Output the [x, y] coordinate of the center of the cell containing the given text.  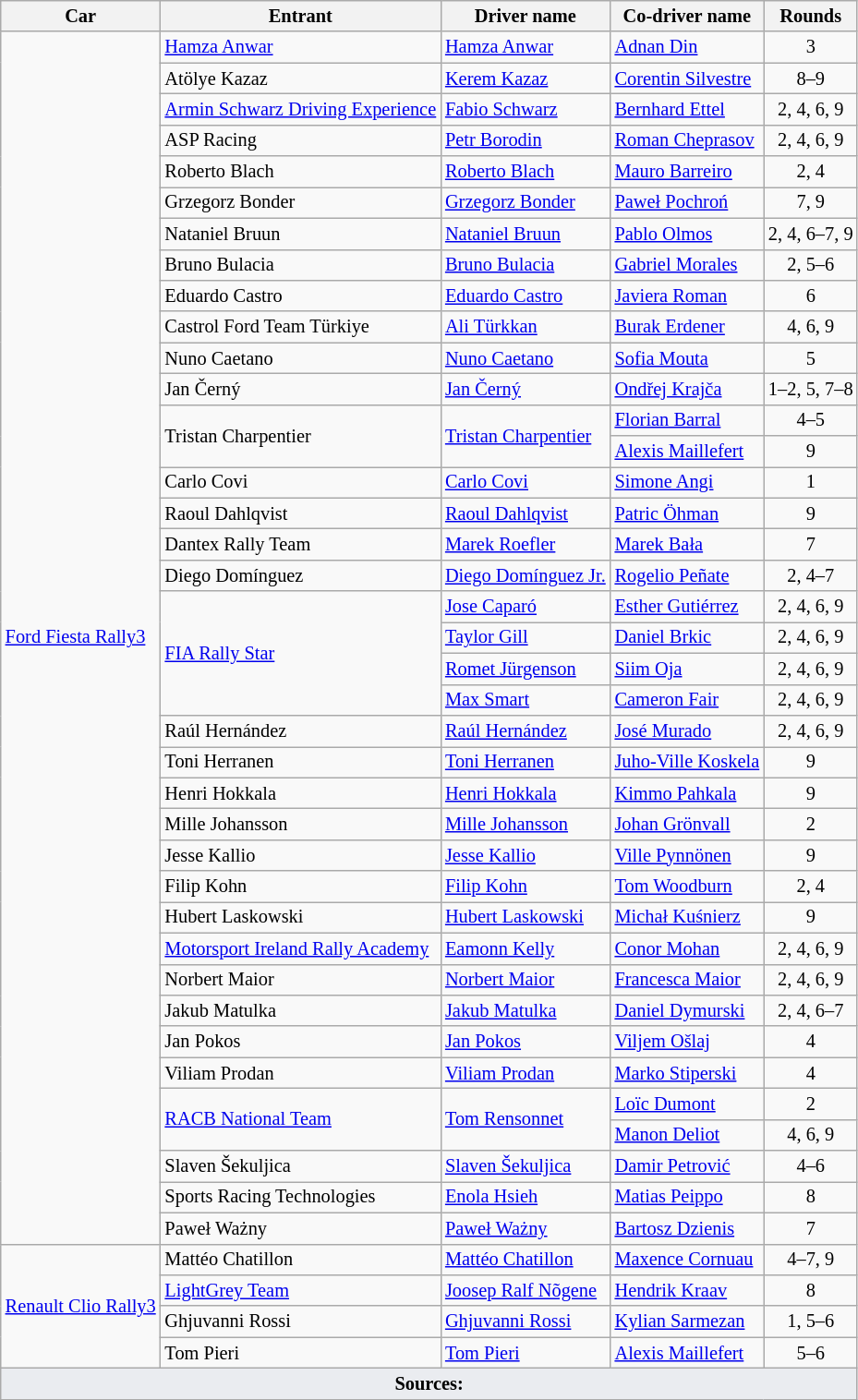
Joosep Ralf Nõgene [526, 1290]
1 [811, 482]
2, 4–7 [811, 575]
Taylor Gill [526, 637]
Daniel Dymurski [687, 1010]
7, 9 [811, 202]
8–9 [811, 78]
Ville Pynnönen [687, 855]
2, 5–6 [811, 265]
Renault Clio Rally3 [81, 1306]
Johan Grönvall [687, 824]
Atölye Kazaz [301, 78]
Entrant [301, 16]
Pablo Olmos [687, 234]
Sports Racing Technologies [301, 1197]
Driver name [526, 16]
Fabio Schwarz [526, 109]
3 [811, 47]
Kimmo Pahkala [687, 793]
5–6 [811, 1353]
Bernhard Ettel [687, 109]
Sofia Mouta [687, 358]
Rogelio Peñate [687, 575]
Simone Angi [687, 482]
Michał Kuśnierz [687, 917]
Roman Cheprasov [687, 140]
Marek Roefler [526, 544]
Dantex Rally Team [301, 544]
Max Smart [526, 700]
Co-driver name [687, 16]
6 [811, 296]
Manon Deliot [687, 1135]
FIA Rally Star [301, 654]
Jose Caparó [526, 607]
Maxence Cornuau [687, 1260]
Enola Hsieh [526, 1197]
Damir Petrović [687, 1166]
Francesca Maior [687, 980]
Loïc Dumont [687, 1104]
Eamonn Kelly [526, 948]
Petr Borodin [526, 140]
Marko Stiperski [687, 1073]
José Murado [687, 730]
Romet Jürgenson [526, 669]
Kerem Kazaz [526, 78]
Daniel Brkic [687, 637]
Juho-Ville Koskela [687, 762]
5 [811, 358]
Hendrik Kraav [687, 1290]
2, 4, 6–7, 9 [811, 234]
1–2, 5, 7–8 [811, 389]
Ali Türkkan [526, 327]
Patric Öhman [687, 513]
Sources: [429, 1383]
4–6 [811, 1166]
Corentin Silvestre [687, 78]
Motorsport Ireland Rally Academy [301, 948]
Burak Erdener [687, 327]
Diego Domínguez [301, 575]
Castrol Ford Team Türkiye [301, 327]
Cameron Fair [687, 700]
4–5 [811, 420]
2, 4, 6–7 [811, 1010]
Florian Barral [687, 420]
LightGrey Team [301, 1290]
Tom Rensonnet [526, 1119]
ASP Racing [301, 140]
Conor Mohan [687, 948]
Marek Bała [687, 544]
Javiera Roman [687, 296]
Matias Peippo [687, 1197]
RACB National Team [301, 1119]
Paweł Pochroń [687, 202]
Ondřej Krajča [687, 389]
Siim Oja [687, 669]
1, 5–6 [811, 1322]
Adnan Din [687, 47]
Gabriel Morales [687, 265]
Kylian Sarmezan [687, 1322]
Rounds [811, 16]
Viljem Ošlaj [687, 1042]
Bartosz Dzienis [687, 1228]
Diego Domínguez Jr. [526, 575]
Tom Woodburn [687, 887]
Ford Fiesta Rally3 [81, 637]
4–7, 9 [811, 1260]
Armin Schwarz Driving Experience [301, 109]
Car [81, 16]
Mauro Barreiro [687, 172]
Esther Gutiérrez [687, 607]
